Determine the (x, y) coordinate at the center of the cell enclosing the given text.  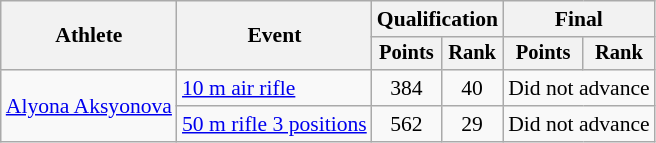
Qualification (438, 19)
Alyona Aksyonova (89, 106)
Final (579, 19)
Athlete (89, 36)
10 m air rifle (274, 88)
384 (406, 88)
562 (406, 124)
40 (472, 88)
50 m rifle 3 positions (274, 124)
29 (472, 124)
Event (274, 36)
